Return the (x, y) coordinate for the center point of the cell that contains the specified text.  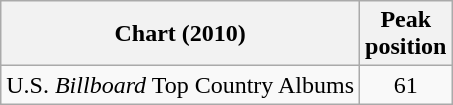
61 (406, 85)
Peakposition (406, 34)
U.S. Billboard Top Country Albums (180, 85)
Chart (2010) (180, 34)
